Find where the given text appears and provide that cell's center as (X, Y) coordinate. 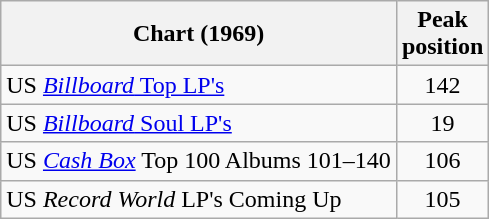
106 (442, 161)
19 (442, 123)
Peakposition (442, 34)
US Billboard Soul LP's (199, 123)
105 (442, 199)
US Cash Box Top 100 Albums 101–140 (199, 161)
142 (442, 85)
US Billboard Top LP's (199, 85)
US Record World LP's Coming Up (199, 199)
Chart (1969) (199, 34)
